Scan for the cell matching the given text and deliver its (X, Y) coordinate at center. 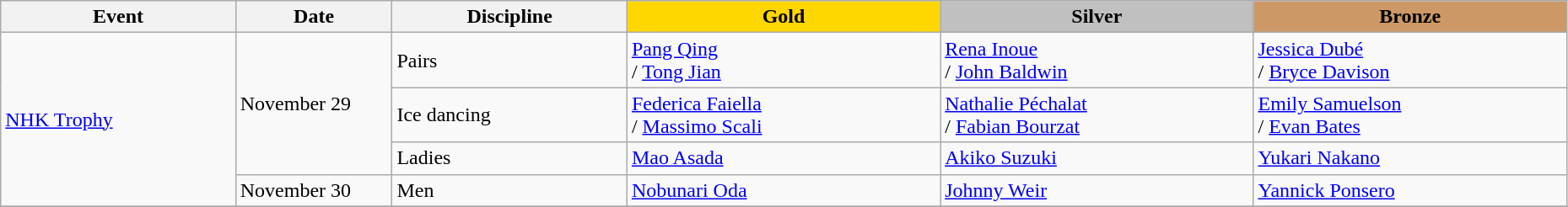
Jessica Dubé / Bryce Davison (1410, 61)
Bronze (1410, 17)
Discipline (509, 17)
Mao Asada (783, 158)
Pang Qing / Tong Jian (783, 61)
NHK Trophy (118, 119)
Nathalie Péchalat / Fabian Bourzat (1097, 114)
Silver (1097, 17)
Gold (783, 17)
November 29 (314, 103)
Ice dancing (509, 114)
Nobunari Oda (783, 190)
Yannick Ponsero (1410, 190)
Johnny Weir (1097, 190)
Federica Faiella / Massimo Scali (783, 114)
Emily Samuelson / Evan Bates (1410, 114)
Event (118, 17)
Ladies (509, 158)
Men (509, 190)
Akiko Suzuki (1097, 158)
Date (314, 17)
Rena Inoue / John Baldwin (1097, 61)
November 30 (314, 190)
Pairs (509, 61)
Yukari Nakano (1410, 158)
